Scan for the cell matching the given text and deliver its (x, y) coordinate at center. 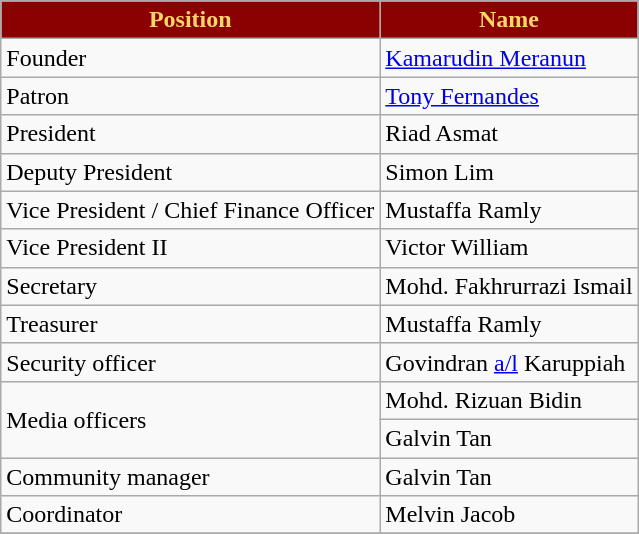
Treasurer (190, 324)
Founder (190, 58)
Coordinator (190, 515)
Mohd. Fakhrurrazi Ismail (509, 286)
Community manager (190, 477)
Simon Lim (509, 172)
Patron (190, 96)
Riad Asmat (509, 134)
Deputy President (190, 172)
President (190, 134)
Victor William (509, 248)
Name (509, 20)
Mohd. Rizuan Bidin (509, 400)
Melvin Jacob (509, 515)
Position (190, 20)
Vice President II (190, 248)
Media officers (190, 419)
Secretary (190, 286)
Kamarudin Meranun (509, 58)
Vice President / Chief Finance Officer (190, 210)
Security officer (190, 362)
Govindran a/l Karuppiah (509, 362)
Tony Fernandes (509, 96)
